For the text-containing cell, return its midpoint in (X, Y) coordinate format. 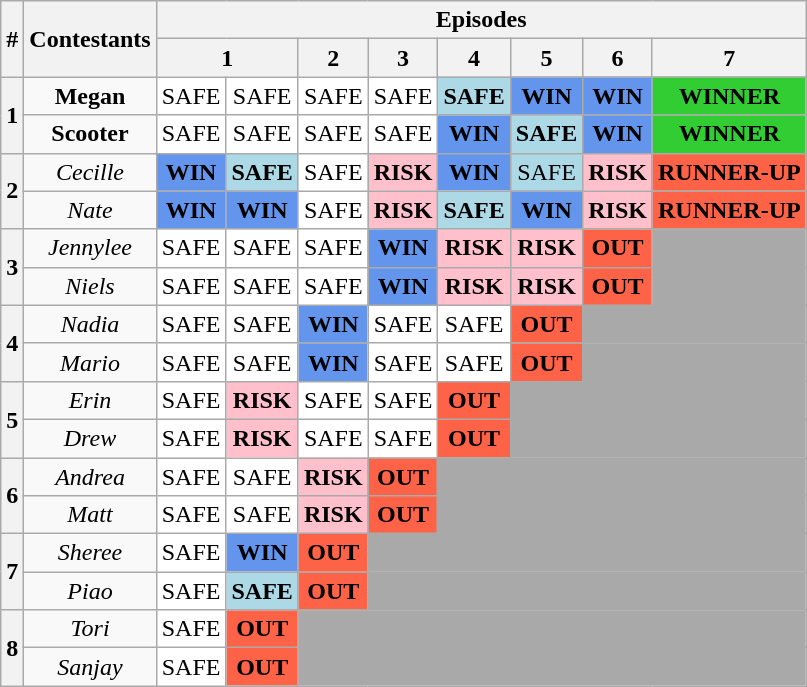
Sheree (90, 553)
Nate (90, 210)
8 (12, 648)
Scooter (90, 134)
Nadia (90, 324)
Cecille (90, 172)
Matt (90, 515)
Mario (90, 362)
Megan (90, 96)
Piao (90, 591)
Jennylee (90, 248)
Niels (90, 286)
Sanjay (90, 667)
Contestants (90, 39)
Episodes (481, 20)
Tori (90, 629)
Erin (90, 400)
Drew (90, 438)
# (12, 39)
Andrea (90, 477)
